Search for the cell housing the specified text and yield its [x, y] center coordinate. 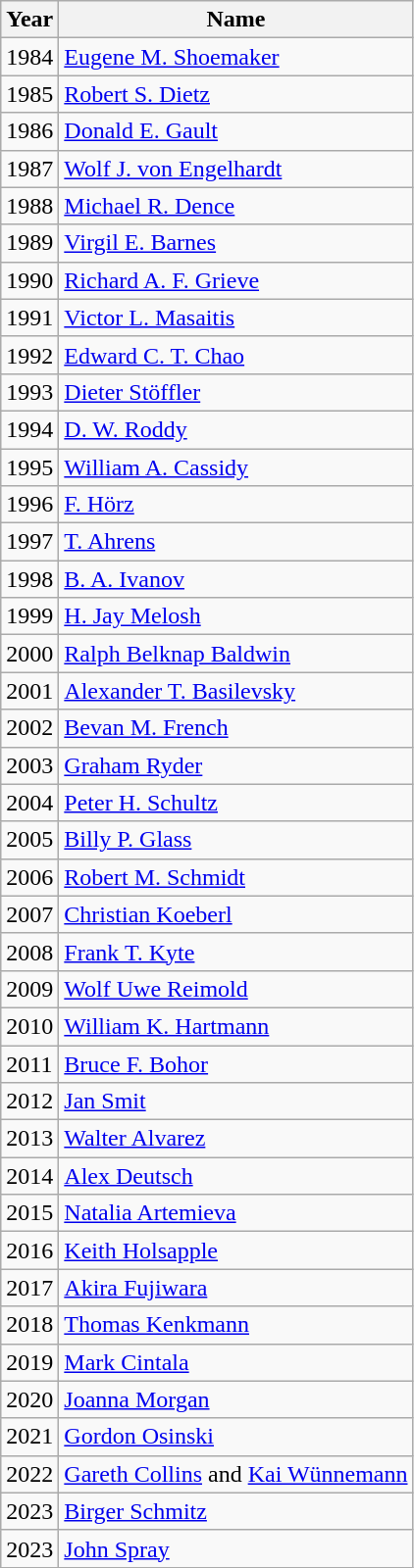
T. Ahrens [235, 542]
Donald E. Gault [235, 131]
2016 [29, 1250]
Robert M. Schmidt [235, 877]
Gareth Collins and Kai Wünnemann [235, 1474]
Christian Koeberl [235, 914]
2002 [29, 728]
Michael R. Dence [235, 206]
John Spray [235, 1548]
1989 [29, 243]
Victor L. Masaitis [235, 318]
1988 [29, 206]
2004 [29, 803]
Gordon Osinski [235, 1437]
1999 [29, 616]
Jan Smit [235, 1102]
1990 [29, 280]
Wolf J. von Engelhardt [235, 169]
William A. Cassidy [235, 467]
Billy P. Glass [235, 840]
1985 [29, 94]
Joanna Morgan [235, 1399]
Name [235, 20]
Thomas Kenkmann [235, 1325]
Year [29, 20]
Alexander T. Basilevsky [235, 691]
2022 [29, 1474]
B. A. Ivanov [235, 579]
Walter Alvarez [235, 1139]
Virgil E. Barnes [235, 243]
Alex Deutsch [235, 1176]
2021 [29, 1437]
2008 [29, 952]
Dieter Stöffler [235, 392]
1984 [29, 57]
2018 [29, 1325]
2014 [29, 1176]
1991 [29, 318]
Birger Schmitz [235, 1511]
Eugene M. Shoemaker [235, 57]
William K. Hartmann [235, 1026]
Bevan M. French [235, 728]
Edward C. T. Chao [235, 355]
2006 [29, 877]
Wolf Uwe Reimold [235, 989]
2009 [29, 989]
2007 [29, 914]
1986 [29, 131]
1997 [29, 542]
Richard A. F. Grieve [235, 280]
2011 [29, 1063]
H. Jay Melosh [235, 616]
Natalia Artemieva [235, 1213]
1996 [29, 505]
Graham Ryder [235, 765]
Akira Fujiwara [235, 1288]
2001 [29, 691]
2012 [29, 1102]
2015 [29, 1213]
Mark Cintala [235, 1362]
1994 [29, 429]
1993 [29, 392]
2020 [29, 1399]
2000 [29, 654]
2005 [29, 840]
2019 [29, 1362]
Bruce F. Bohor [235, 1063]
Frank T. Kyte [235, 952]
Ralph Belknap Baldwin [235, 654]
2010 [29, 1026]
1992 [29, 355]
1987 [29, 169]
2003 [29, 765]
F. Hörz [235, 505]
2017 [29, 1288]
Peter H. Schultz [235, 803]
D. W. Roddy [235, 429]
1998 [29, 579]
2013 [29, 1139]
Keith Holsapple [235, 1250]
Robert S. Dietz [235, 94]
1995 [29, 467]
